For the text-containing cell, return its midpoint in (X, Y) coordinate format. 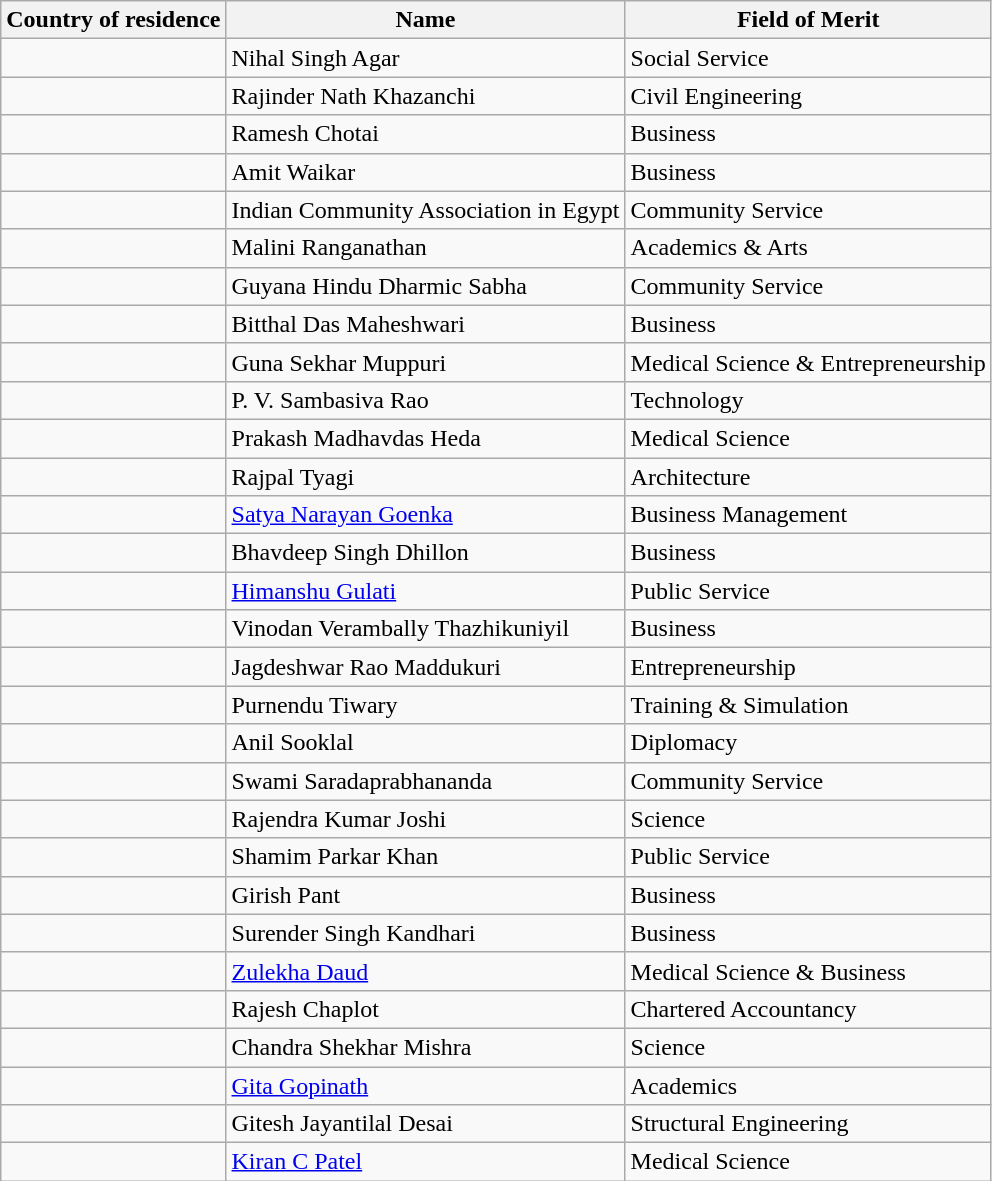
Academics & Arts (808, 248)
Rajpal Tyagi (426, 477)
P. V. Sambasiva Rao (426, 400)
Purnendu Tiwary (426, 705)
Medical Science & Entrepreneurship (808, 362)
Nihal Singh Agar (426, 58)
Girish Pant (426, 895)
Architecture (808, 477)
Chandra Shekhar Mishra (426, 1047)
Zulekha Daud (426, 971)
Rajinder Nath Khazanchi (426, 96)
Swami Saradaprabhananda (426, 781)
Amit Waikar (426, 172)
Gitesh Jayantilal Desai (426, 1124)
Bhavdeep Singh Dhillon (426, 553)
Training & Simulation (808, 705)
Kiran C Patel (426, 1162)
Guyana Hindu Dharmic Sabha (426, 286)
Academics (808, 1085)
Rajesh Chaplot (426, 1009)
Name (426, 20)
Surender Singh Kandhari (426, 933)
Country of residence (114, 20)
Diplomacy (808, 743)
Business Management (808, 515)
Prakash Madhavdas Heda (426, 438)
Bitthal Das Maheshwari (426, 324)
Chartered Accountancy (808, 1009)
Gita Gopinath (426, 1085)
Ramesh Chotai (426, 134)
Himanshu Gulati (426, 591)
Jagdeshwar Rao Maddukuri (426, 667)
Medical Science & Business (808, 971)
Entrepreneurship (808, 667)
Shamim Parkar Khan (426, 857)
Field of Merit (808, 20)
Social Service (808, 58)
Civil Engineering (808, 96)
Malini Ranganathan (426, 248)
Technology (808, 400)
Guna Sekhar Muppuri (426, 362)
Satya Narayan Goenka (426, 515)
Vinodan Verambally Thazhikuniyil (426, 629)
Rajendra Kumar Joshi (426, 819)
Structural Engineering (808, 1124)
Anil Sooklal (426, 743)
Indian Community Association in Egypt (426, 210)
